Scan for the cell matching the given text and deliver its [X, Y] coordinate at center. 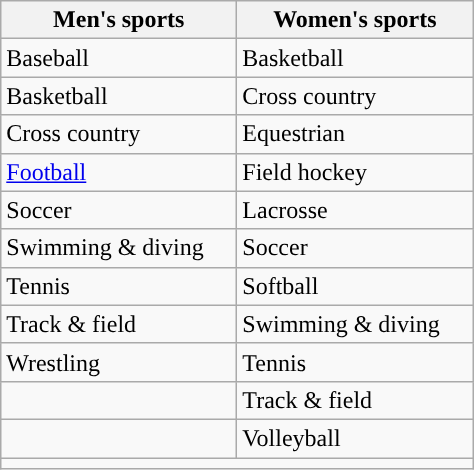
Women's sports [355, 20]
Wrestling [119, 362]
Football [119, 172]
Field hockey [355, 172]
Baseball [119, 58]
Volleyball [355, 438]
Lacrosse [355, 210]
Equestrian [355, 134]
Men's sports [119, 20]
Softball [355, 286]
